Return (X, Y) of the center of cell containing provided text 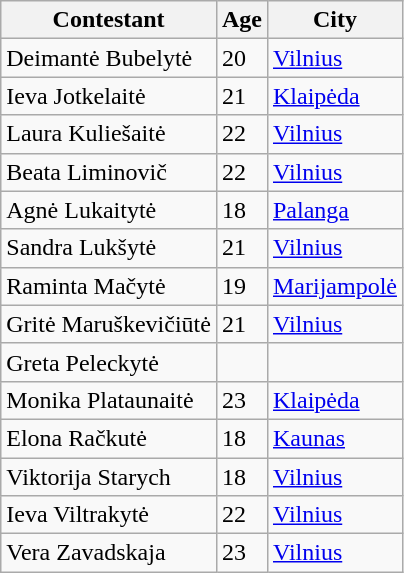
Raminta Mačytė (109, 286)
Monika Plataunaitė (109, 400)
Deimantė Bubelytė (109, 58)
Ieva Viltrakytė (109, 515)
Laura Kuliešaitė (109, 134)
Agnė Lukaitytė (109, 210)
Elona Račkutė (109, 438)
Ieva Jotkelaitė (109, 96)
Contestant (109, 20)
Vera Zavadskaja (109, 553)
Greta Peleckytė (109, 362)
Sandra Lukšytė (109, 248)
Kaunas (334, 438)
Palanga (334, 210)
Viktorija Starych (109, 477)
City (334, 20)
20 (242, 58)
Beata Liminovič (109, 172)
Marijampolė (334, 286)
Gritė Maruškevičiūtė (109, 324)
19 (242, 286)
Age (242, 20)
